Output the (x, y) coordinate of the center of the cell containing the given text.  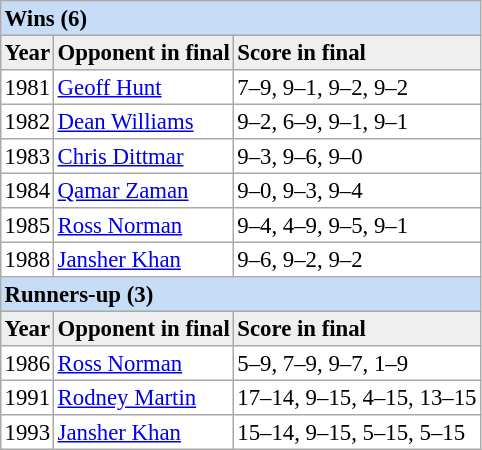
17–14, 9–15, 4–15, 13–15 (358, 397)
1985 (28, 225)
1984 (28, 190)
Rodney Martin (144, 397)
1981 (28, 87)
9–4, 4–9, 9–5, 9–1 (358, 225)
1986 (28, 363)
9–6, 9–2, 9–2 (358, 259)
1982 (28, 121)
Wins (6) (240, 18)
1991 (28, 397)
Qamar Zaman (144, 190)
1993 (28, 432)
5–9, 7–9, 9–7, 1–9 (358, 363)
9–0, 9–3, 9–4 (358, 190)
1988 (28, 259)
Dean Williams (144, 121)
9–2, 6–9, 9–1, 9–1 (358, 121)
Chris Dittmar (144, 156)
9–3, 9–6, 9–0 (358, 156)
Geoff Hunt (144, 87)
Runners-up (3) (240, 294)
7–9, 9–1, 9–2, 9–2 (358, 87)
15–14, 9–15, 5–15, 5–15 (358, 432)
1983 (28, 156)
